Find where the given text appears and provide that cell's center as [X, Y] coordinate. 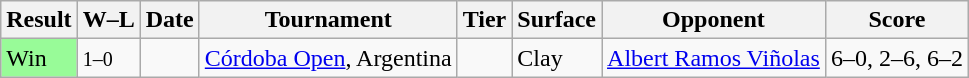
Opponent [714, 20]
Result [39, 20]
Albert Ramos Viñolas [714, 58]
6–0, 2–6, 6–2 [896, 58]
Surface [557, 20]
Date [170, 20]
Clay [557, 58]
Tournament [328, 20]
1–0 [108, 58]
Score [896, 20]
Córdoba Open, Argentina [328, 58]
Tier [484, 20]
W–L [108, 20]
Win [39, 58]
